Return the (x, y) coordinate for the center point of the cell that contains the specified text.  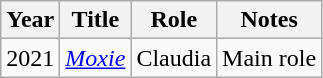
Moxie (96, 58)
2021 (30, 58)
Role (174, 20)
Year (30, 20)
Main role (270, 58)
Title (96, 20)
Claudia (174, 58)
Notes (270, 20)
